Output the [X, Y] coordinate of the center of the cell containing the given text.  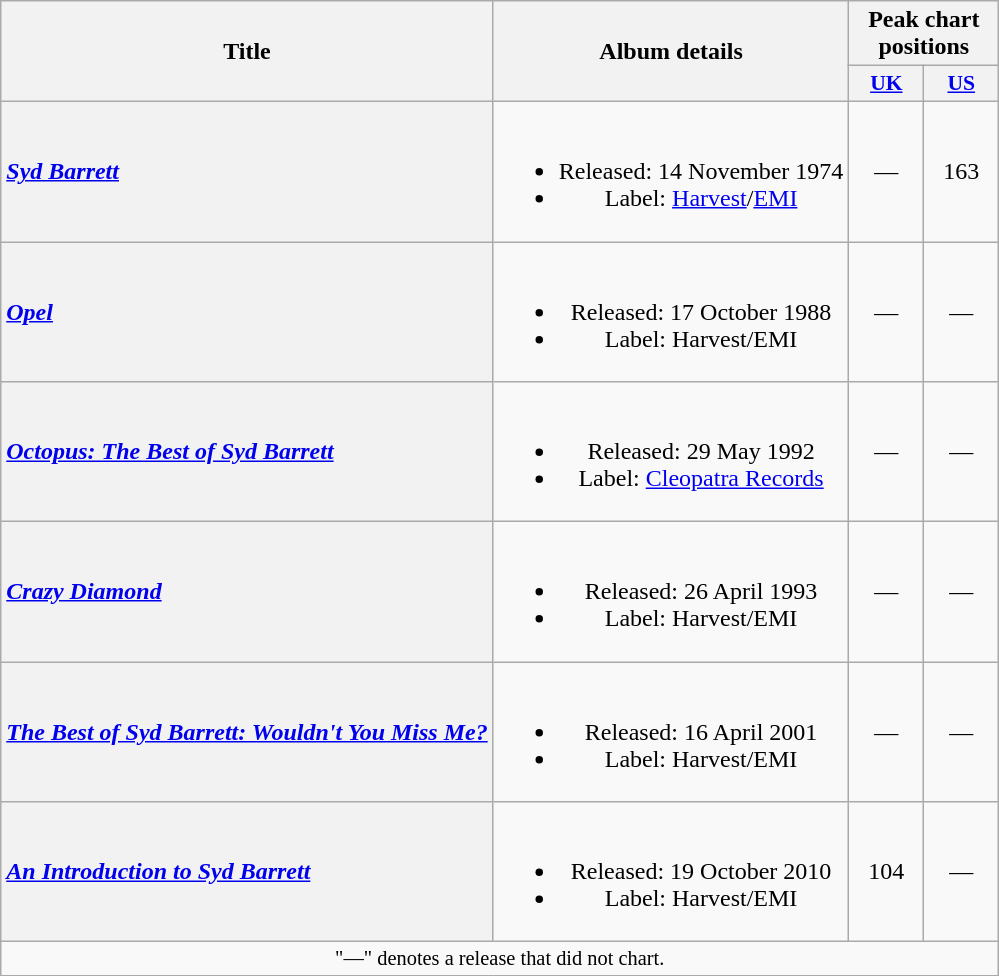
The Best of Syd Barrett: Wouldn't You Miss Me? [247, 732]
Released: 14 November 1974Label: Harvest/EMI [671, 171]
Released: 29 May 1992Label: Cleopatra Records [671, 452]
Octopus: The Best of Syd Barrett [247, 452]
163 [962, 171]
Syd Barrett [247, 171]
Album details [671, 52]
Released: 26 April 1993Label: Harvest/EMI [671, 592]
Released: 17 October 1988Label: Harvest/EMI [671, 312]
"—" denotes a release that did not chart. [500, 959]
Released: 16 April 2001Label: Harvest/EMI [671, 732]
Opel [247, 312]
Title [247, 52]
Crazy Diamond [247, 592]
Peak chart positions [924, 34]
UK [886, 84]
US [962, 84]
An Introduction to Syd Barrett [247, 872]
104 [886, 872]
Released: 19 October 2010Label: Harvest/EMI [671, 872]
